Extract the (x, y) coordinate from the center of the cell holding the provided text.  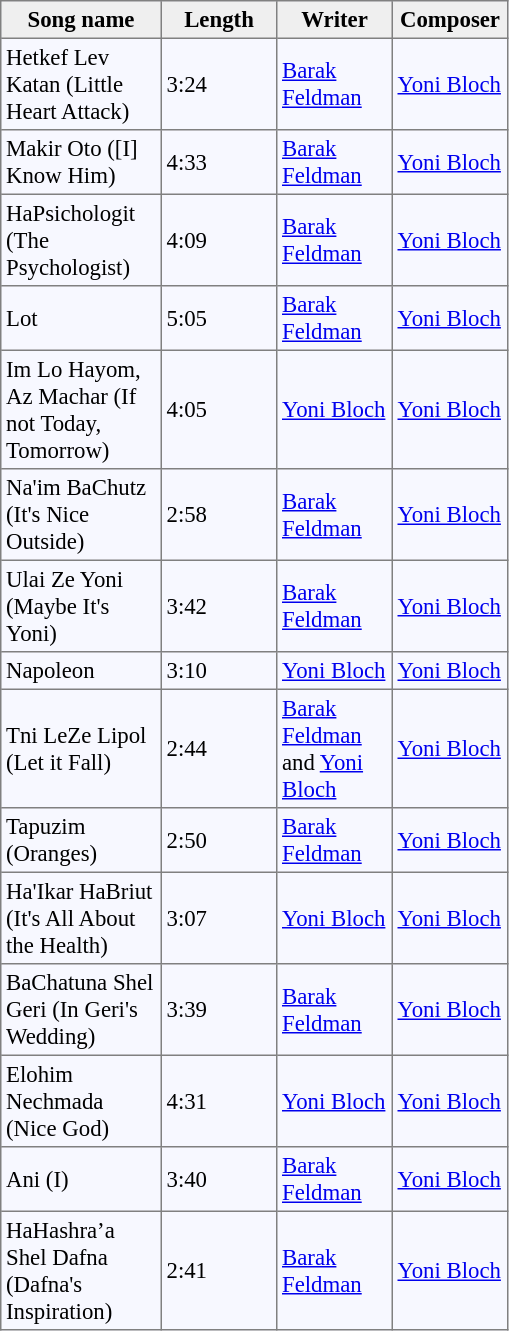
3:39 (219, 1010)
Length (219, 20)
2:50 (219, 840)
3:24 (219, 84)
Tni LeZe Lipol (Let it Fall) (81, 748)
4:05 (219, 409)
Song name (81, 20)
HaHashra’a Shel Dafna (Dafna's Inspiration) (81, 1270)
Barak Feldman and Yoni Bloch (335, 748)
4:31 (219, 1101)
Composer (450, 20)
4:33 (219, 162)
Elohim Nechmada (Nice God) (81, 1101)
Tapuzim (Oranges) (81, 840)
Ani (I) (81, 1179)
4:09 (219, 240)
2:44 (219, 748)
Im Lo Hayom, Az Machar (If not Today, Tomorrow) (81, 409)
HaPsichologit (The Psychologist) (81, 240)
5:05 (219, 318)
Napoleon (81, 671)
BaChatuna Shel Geri (In Geri's Wedding) (81, 1010)
3:40 (219, 1179)
2:41 (219, 1270)
Ulai Ze Yoni (Maybe It's Yoni) (81, 606)
Na'im BaChutz (It's Nice Outside) (81, 515)
Ha'Ikar HaBriut (It's All About the Health) (81, 918)
Hetkef Lev Katan (Little Heart Attack) (81, 84)
Makir Oto ([I] Know Him) (81, 162)
3:07 (219, 918)
Writer (335, 20)
3:42 (219, 606)
2:58 (219, 515)
Lot (81, 318)
3:10 (219, 671)
